Return (X, Y) of the center of cell containing provided text 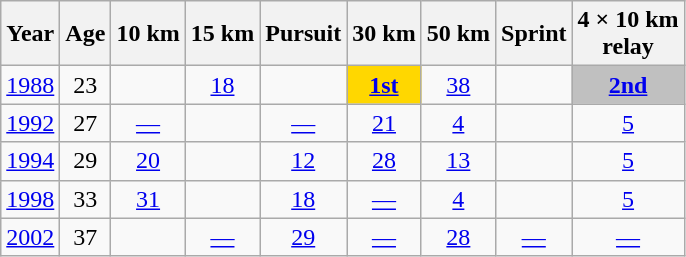
4 × 10 kmrelay (628, 34)
Year (30, 34)
1988 (30, 85)
Pursuit (304, 34)
1st (384, 85)
10 km (148, 34)
30 km (384, 34)
2nd (628, 85)
50 km (458, 34)
21 (384, 123)
27 (86, 123)
15 km (222, 34)
Sprint (534, 34)
23 (86, 85)
12 (304, 161)
2002 (30, 237)
31 (148, 199)
20 (148, 161)
13 (458, 161)
1992 (30, 123)
1994 (30, 161)
33 (86, 199)
38 (458, 85)
Age (86, 34)
1998 (30, 199)
37 (86, 237)
